Pinpoint the cell where the given text exists, returning its (x, y) midpoint coordinate. 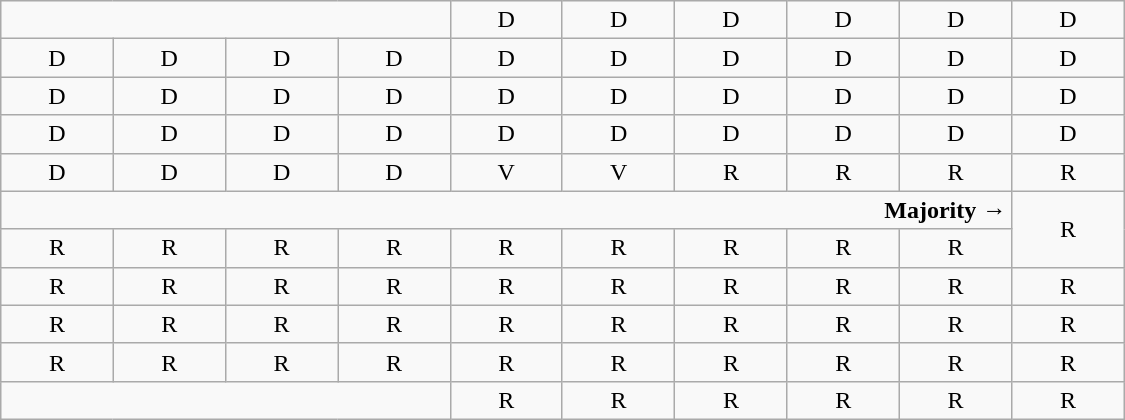
Majority → (506, 210)
